Pinpoint the cell where the given text exists, returning its (x, y) midpoint coordinate. 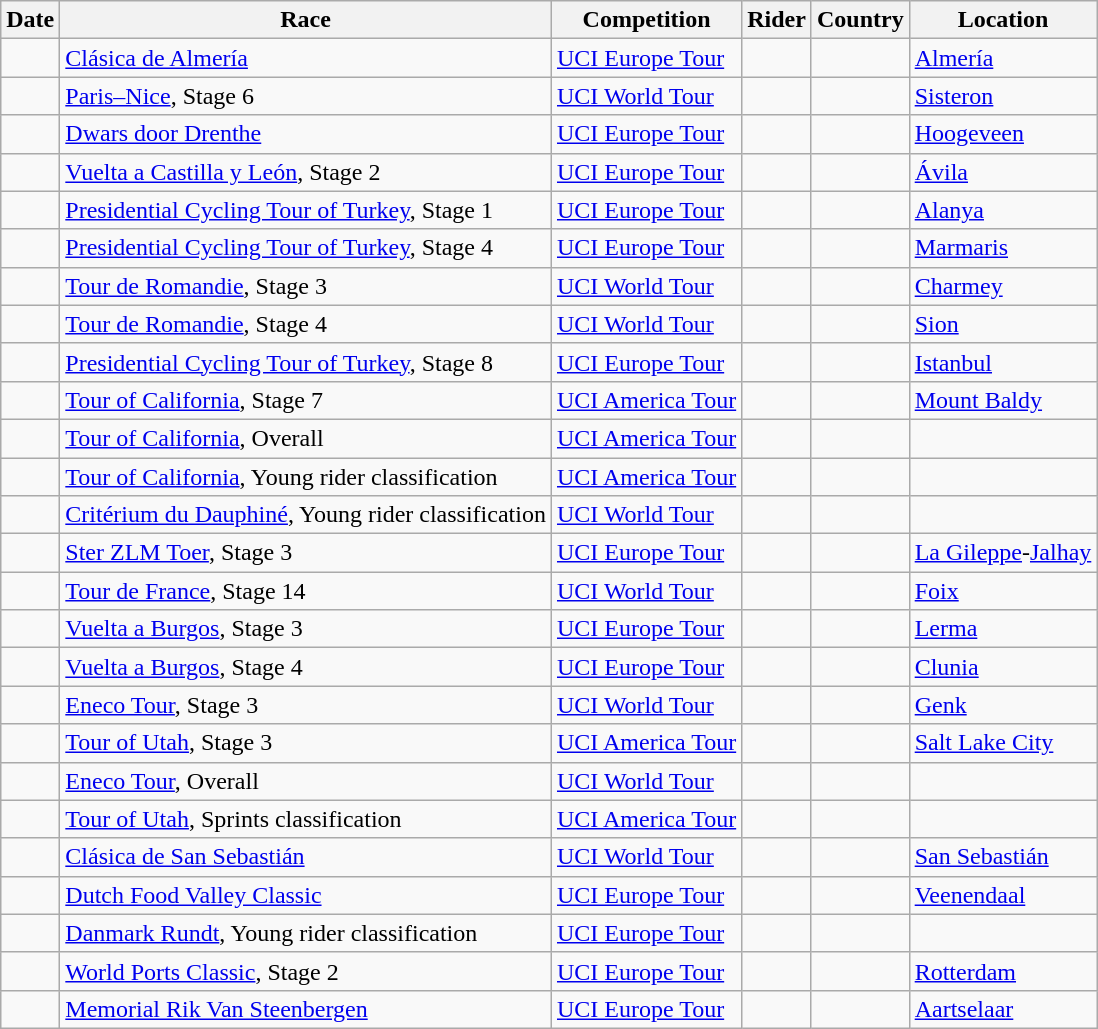
Mount Baldy (1003, 400)
Eneco Tour, Overall (306, 781)
Genk (1003, 705)
Rotterdam (1003, 971)
Clásica de San Sebastián (306, 857)
Foix (1003, 591)
Sion (1003, 324)
Date (30, 20)
Tour of Utah, Stage 3 (306, 743)
Country (860, 20)
Presidential Cycling Tour of Turkey, Stage 1 (306, 210)
Charmey (1003, 286)
Rider (777, 20)
Location (1003, 20)
Veenendaal (1003, 895)
Tour de France, Stage 14 (306, 591)
Salt Lake City (1003, 743)
Dutch Food Valley Classic (306, 895)
Lerma (1003, 629)
Vuelta a Burgos, Stage 4 (306, 667)
Tour of California, Stage 7 (306, 400)
Vuelta a Castilla y León, Stage 2 (306, 172)
Competition (646, 20)
Tour de Romandie, Stage 4 (306, 324)
Sisteron (1003, 96)
Tour of Utah, Sprints classification (306, 819)
Presidential Cycling Tour of Turkey, Stage 4 (306, 248)
Paris–Nice, Stage 6 (306, 96)
Alanya (1003, 210)
Ávila (1003, 172)
Aartselaar (1003, 1009)
Race (306, 20)
Clásica de Almería (306, 58)
Critérium du Dauphiné, Young rider classification (306, 515)
World Ports Classic, Stage 2 (306, 971)
Tour of California, Overall (306, 438)
Istanbul (1003, 362)
Eneco Tour, Stage 3 (306, 705)
Vuelta a Burgos, Stage 3 (306, 629)
Danmark Rundt, Young rider classification (306, 933)
Hoogeveen (1003, 134)
Ster ZLM Toer, Stage 3 (306, 553)
Memorial Rik Van Steenbergen (306, 1009)
Marmaris (1003, 248)
San Sebastián (1003, 857)
Dwars door Drenthe (306, 134)
Presidential Cycling Tour of Turkey, Stage 8 (306, 362)
Almería (1003, 58)
La Gileppe-Jalhay (1003, 553)
Tour de Romandie, Stage 3 (306, 286)
Clunia (1003, 667)
Tour of California, Young rider classification (306, 477)
